Provide the [x, y] coordinate of the cell's center where the given text is located.  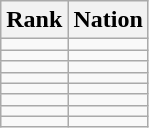
Nation [108, 20]
Rank [34, 20]
